Scan for the cell matching the given text and deliver its [X, Y] coordinate at center. 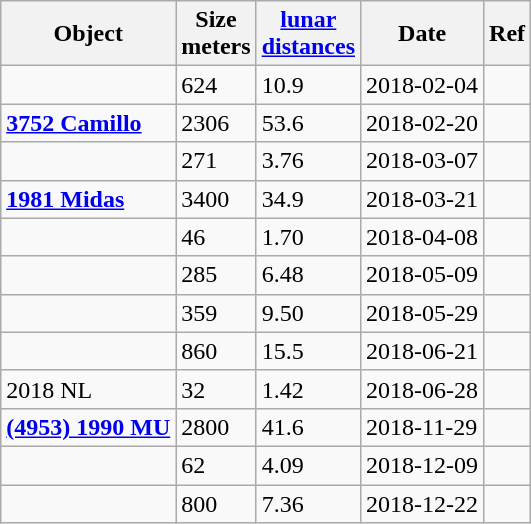
800 [216, 503]
Sizemeters [216, 34]
2800 [216, 427]
3400 [216, 199]
2018-11-29 [422, 427]
1981 Midas [88, 199]
32 [216, 389]
860 [216, 351]
2018-06-28 [422, 389]
2018-02-04 [422, 85]
2018-06-21 [422, 351]
6.48 [308, 275]
624 [216, 85]
3752 Camillo [88, 123]
15.5 [308, 351]
53.6 [308, 123]
4.09 [308, 465]
2018-12-22 [422, 503]
46 [216, 237]
1.42 [308, 389]
lunardistances [308, 34]
2018-03-07 [422, 161]
2018-05-09 [422, 275]
Date [422, 34]
9.50 [308, 313]
2018-05-29 [422, 313]
2018 NL [88, 389]
Object [88, 34]
10.9 [308, 85]
271 [216, 161]
2306 [216, 123]
2018-02-20 [422, 123]
1.70 [308, 237]
7.36 [308, 503]
62 [216, 465]
(4953) 1990 MU [88, 427]
2018-03-21 [422, 199]
285 [216, 275]
34.9 [308, 199]
2018-04-08 [422, 237]
2018-12-09 [422, 465]
3.76 [308, 161]
Ref [508, 34]
359 [216, 313]
41.6 [308, 427]
